Pinpoint the cell where the given text exists, returning its (X, Y) midpoint coordinate. 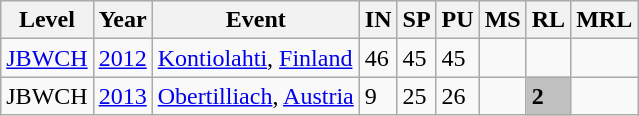
MS (502, 20)
PU (458, 20)
25 (416, 96)
RL (548, 20)
Obertilliach, Austria (256, 96)
2012 (122, 58)
9 (378, 96)
Year (122, 20)
IN (378, 20)
Kontiolahti, Finland (256, 58)
2 (548, 96)
26 (458, 96)
Level (47, 20)
MRL (604, 20)
SP (416, 20)
2013 (122, 96)
Event (256, 20)
46 (378, 58)
